Find where the given text appears and provide that cell's center as (x, y) coordinate. 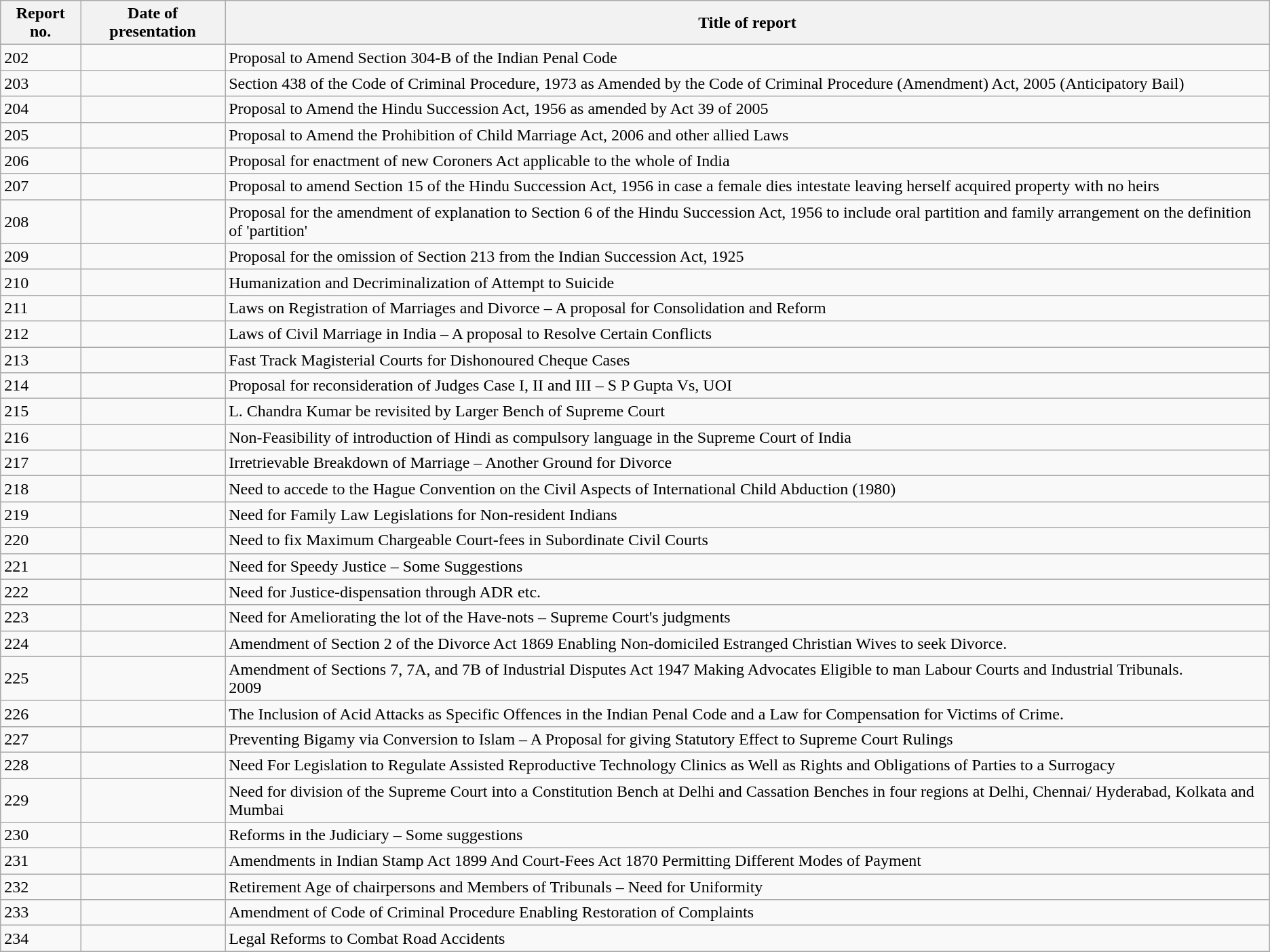
Proposal for enactment of new Coroners Act applicable to the whole of India (748, 161)
Title of report (748, 23)
Laws on Registration of Marriages and Divorce – A proposal for Consolidation and Reform (748, 308)
209 (41, 256)
Amendments in Indian Stamp Act 1899 And Court-Fees Act 1870 Permitting Different Modes of Payment (748, 861)
202 (41, 58)
205 (41, 135)
Need for Speedy Justice – Some Suggestions (748, 566)
Report no. (41, 23)
228 (41, 765)
224 (41, 643)
Amendment of Section 2 of the Divorce Act 1869 Enabling Non-domiciled Estranged Christian Wives to seek Divorce. (748, 643)
Irretrievable Breakdown of Marriage – Another Ground for Divorce (748, 463)
Amendment of Code of Criminal Procedure Enabling Restoration of Complaints (748, 913)
218 (41, 489)
Legal Reforms to Combat Road Accidents (748, 938)
210 (41, 282)
Humanization and Decriminalization of Attempt to Suicide (748, 282)
Retirement Age of chairpersons and Members of Tribunals – Need for Uniformity (748, 887)
208 (41, 221)
213 (41, 360)
L. Chandra Kumar be revisited by Larger Bench of Supreme Court (748, 412)
204 (41, 109)
Need to accede to the Hague Convention on the Civil Aspects of International Child Abduction (1980) (748, 489)
222 (41, 592)
Proposal for the omission of Section 213 from the Indian Succession Act, 1925 (748, 256)
230 (41, 835)
233 (41, 913)
219 (41, 515)
Section 438 of the Code of Criminal Procedure, 1973 as Amended by the Code of Criminal Procedure (Amendment) Act, 2005 (Anticipatory Bail) (748, 83)
223 (41, 618)
Proposal to Amend the Hindu Succession Act, 1956 as amended by Act 39 of 2005 (748, 109)
212 (41, 334)
Need For Legislation to Regulate Assisted Reproductive Technology Clinics as Well as Rights and Obligations of Parties to a Surrogacy (748, 765)
231 (41, 861)
Need for Ameliorating the lot of the Have-nots – Supreme Court's judgments (748, 618)
Need for Family Law Legislations for Non-resident Indians (748, 515)
211 (41, 308)
232 (41, 887)
225 (41, 678)
Need for Justice-dispensation through ADR etc. (748, 592)
Reforms in the Judiciary – Some suggestions (748, 835)
215 (41, 412)
206 (41, 161)
Date of presentation (153, 23)
221 (41, 566)
Need to fix Maximum Chargeable Court-fees in Subordinate Civil Courts (748, 540)
203 (41, 83)
Proposal to amend Section 15 of the Hindu Succession Act, 1956 in case a female dies intestate leaving herself acquired property with no heirs (748, 186)
227 (41, 739)
220 (41, 540)
234 (41, 938)
Proposal for reconsideration of Judges Case I, II and III – S P Gupta Vs, UOI (748, 386)
216 (41, 437)
Preventing Bigamy via Conversion to Islam – A Proposal for giving Statutory Effect to Supreme Court Rulings (748, 739)
226 (41, 713)
Amendment of Sections 7, 7A, and 7B of Industrial Disputes Act 1947 Making Advocates Eligible to man Labour Courts and Industrial Tribunals.2009 (748, 678)
214 (41, 386)
Laws of Civil Marriage in India – A proposal to Resolve Certain Conflicts (748, 334)
Non-Feasibility of introduction of Hindi as compulsory language in the Supreme Court of India (748, 437)
The Inclusion of Acid Attacks as Specific Offences in the Indian Penal Code and a Law for Compensation for Victims of Crime. (748, 713)
Proposal to Amend Section 304-B of the Indian Penal Code (748, 58)
217 (41, 463)
Proposal to Amend the Prohibition of Child Marriage Act, 2006 and other allied Laws (748, 135)
207 (41, 186)
229 (41, 800)
Fast Track Magisterial Courts for Dishonoured Cheque Cases (748, 360)
